For the text-containing cell, return its midpoint in (X, Y) coordinate format. 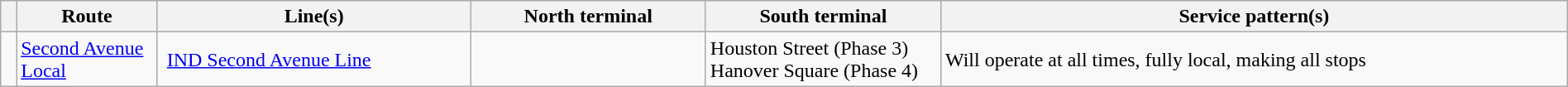
Route (87, 17)
Houston Street (Phase 3)Hanover Square (Phase 4) (823, 60)
South terminal (823, 17)
Service pattern(s) (1254, 17)
North terminal (588, 17)
Will operate at all times, fully local, making all stops (1254, 60)
IND Second Avenue Line (314, 60)
Second Avenue Local (87, 60)
Line(s) (314, 17)
